Return [x, y] of the center of cell containing provided text 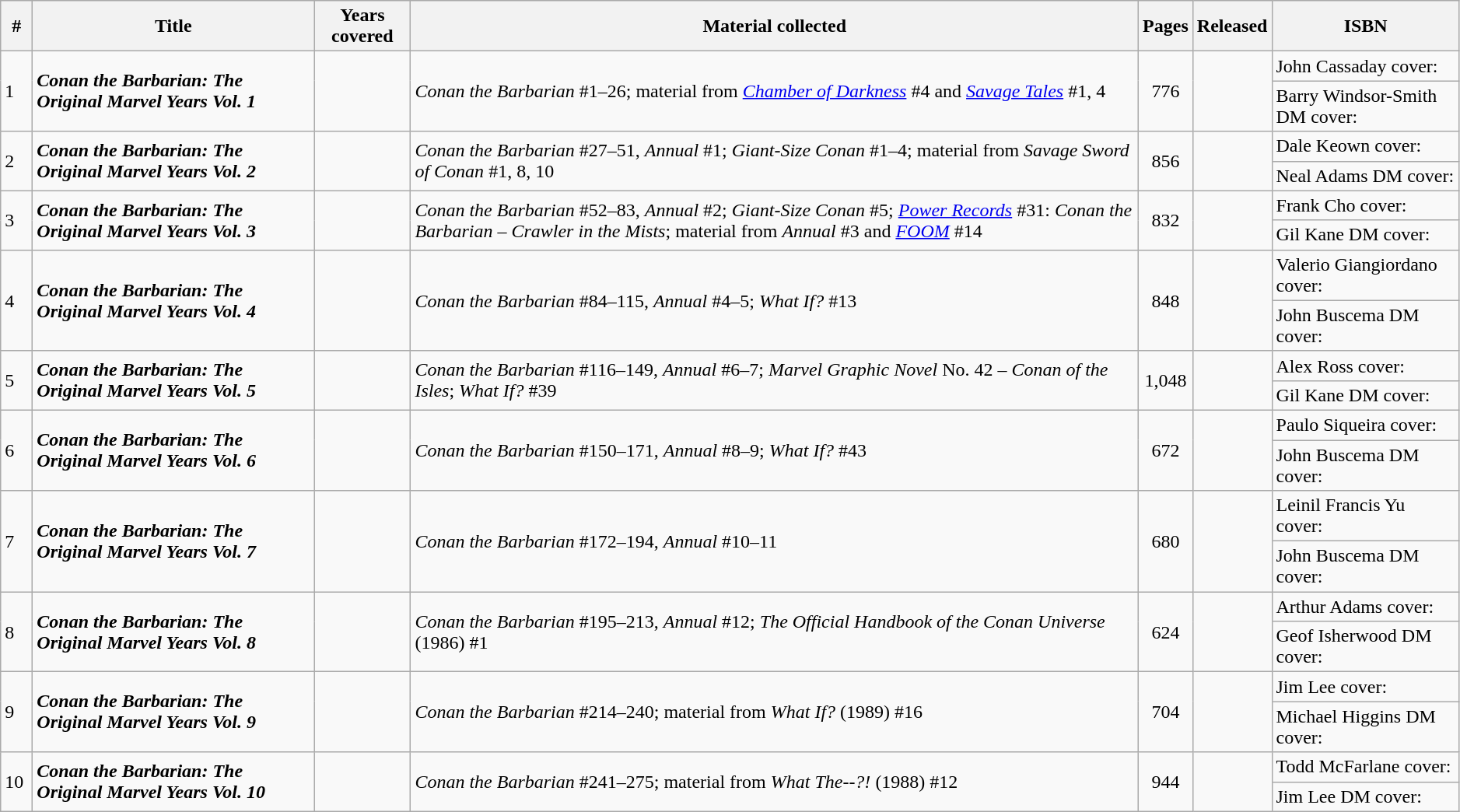
Neal Adams DM cover: [1366, 176]
Conan the Barbarian #195–213, Annual #12; The Official Handbook of the Conan Universe (1986) #1 [775, 632]
Conan the Barbarian #241–275; material from What The--?! (1988) #12 [775, 782]
7 [17, 541]
Conan the Barbarian: The Original Marvel Years Vol. 6 [173, 450]
Dale Keown cover: [1366, 146]
856 [1166, 161]
Conan the Barbarian #214–240; material from What If? (1989) #16 [775, 712]
Jim Lee DM cover: [1366, 796]
5 [17, 380]
Title [173, 26]
Barry Windsor-Smith DM cover: [1366, 106]
Geof Isherwood DM cover: [1366, 647]
Released [1232, 26]
Arthur Adams cover: [1366, 607]
Conan the Barbarian: The Original Marvel Years Vol. 8 [173, 632]
Conan the Barbarian: The Original Marvel Years Vol. 10 [173, 782]
832 [1166, 220]
Years covered [362, 26]
Pages [1166, 26]
Conan the Barbarian #150–171, Annual #8–9; What If? #43 [775, 450]
John Cassaday cover: [1366, 66]
944 [1166, 782]
Conan the Barbarian: The Original Marvel Years Vol. 5 [173, 380]
Conan the Barbarian #116–149, Annual #6–7; Marvel Graphic Novel No. 42 – Conan of the Isles; What If? #39 [775, 380]
Frank Cho cover: [1366, 205]
1 [17, 92]
672 [1166, 450]
776 [1166, 92]
Conan the Barbarian: The Original Marvel Years Vol. 4 [173, 300]
1,048 [1166, 380]
4 [17, 300]
Conan the Barbarian: The Original Marvel Years Vol. 1 [173, 92]
Conan the Barbarian #84–115, Annual #4–5; What If? #13 [775, 300]
Alex Ross cover: [1366, 366]
Conan the Barbarian: The Original Marvel Years Vol. 3 [173, 220]
ISBN [1366, 26]
Leinil Francis Yu cover: [1366, 516]
704 [1166, 712]
Conan the Barbarian: The Original Marvel Years Vol. 2 [173, 161]
624 [1166, 632]
10 [17, 782]
Conan the Barbarian #172–194, Annual #10–11 [775, 541]
2 [17, 161]
6 [17, 450]
Jim Lee cover: [1366, 687]
Michael Higgins DM cover: [1366, 726]
Conan the Barbarian: The Original Marvel Years Vol. 9 [173, 712]
Conan the Barbarian: The Original Marvel Years Vol. 7 [173, 541]
848 [1166, 300]
3 [17, 220]
8 [17, 632]
Conan the Barbarian #1–26; material from Chamber of Darkness #4 and Savage Tales #1, 4 [775, 92]
Valerio Giangiordano cover: [1366, 275]
9 [17, 712]
# [17, 26]
Material collected [775, 26]
Paulo Siqueira cover: [1366, 425]
Conan the Barbarian #27–51, Annual #1; Giant-Size Conan #1–4; material from Savage Sword of Conan #1, 8, 10 [775, 161]
680 [1166, 541]
Todd McFarlane cover: [1366, 767]
